Output the (x, y) coordinate of the center of the cell containing the given text.  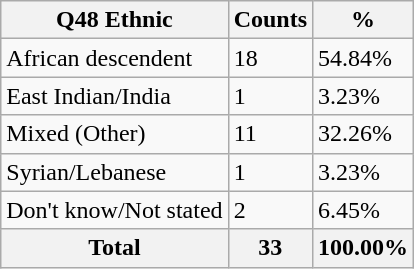
Mixed (Other) (114, 134)
African descendent (114, 58)
Counts (270, 20)
11 (270, 134)
6.45% (364, 210)
Don't know/Not stated (114, 210)
2 (270, 210)
18 (270, 58)
32.26% (364, 134)
East Indian/India (114, 96)
54.84% (364, 58)
Total (114, 248)
Syrian/Lebanese (114, 172)
Q48 Ethnic (114, 20)
33 (270, 248)
100.00% (364, 248)
% (364, 20)
